Capture the cell that displays the provided text and extract its (x, y) central coordinate. 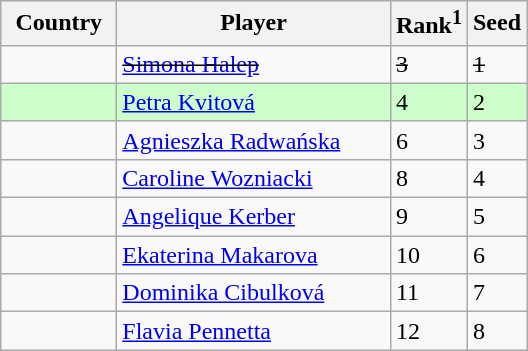
12 (428, 331)
10 (428, 255)
Flavia Pennetta (254, 331)
5 (496, 217)
Player (254, 24)
Petra Kvitová (254, 102)
Ekaterina Makarova (254, 255)
1 (496, 64)
Seed (496, 24)
7 (496, 293)
Agnieszka Radwańska (254, 140)
Angelique Kerber (254, 217)
Simona Halep (254, 64)
9 (428, 217)
Rank1 (428, 24)
2 (496, 102)
Dominika Cibulková (254, 293)
Caroline Wozniacki (254, 178)
11 (428, 293)
Country (59, 24)
